Locate the cell with the specified text and output its [X, Y] center coordinate. 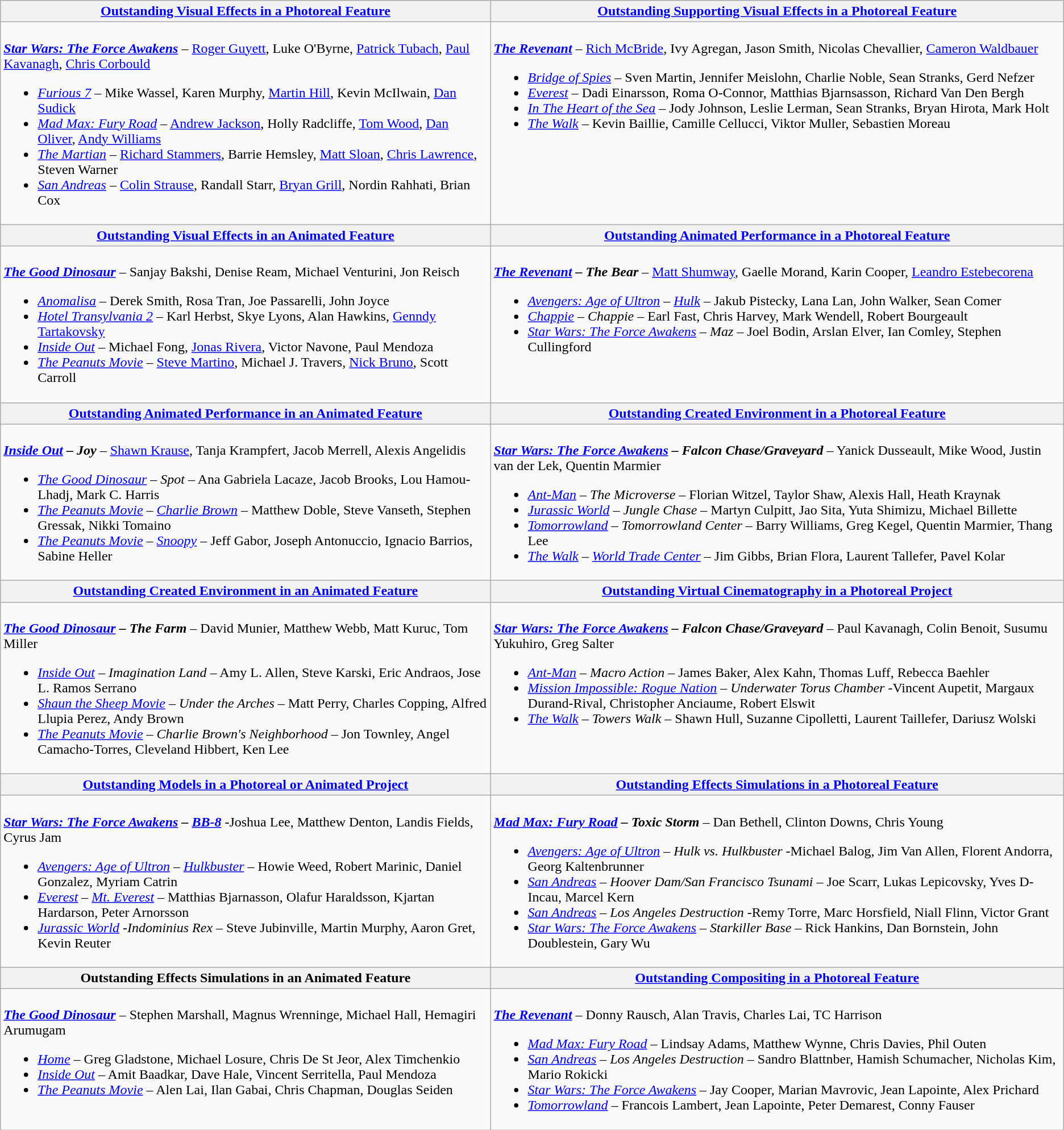
Outstanding Created Environment in an Animated Feature [246, 591]
Outstanding Models in a Photoreal or Animated Project [246, 784]
Outstanding Visual Effects in an Animated Feature [246, 235]
Outstanding Effects Simulations in an Animated Feature [246, 978]
Outstanding Animated Performance in an Animated Feature [246, 413]
Outstanding Created Environment in a Photoreal Feature [777, 413]
Outstanding Animated Performance in a Photoreal Feature [777, 235]
Outstanding Virtual Cinematography in a Photoreal Project [777, 591]
Outstanding Compositing in a Photoreal Feature [777, 978]
Outstanding Visual Effects in a Photoreal Feature [246, 11]
Outstanding Effects Simulations in a Photoreal Feature [777, 784]
Outstanding Supporting Visual Effects in a Photoreal Feature [777, 11]
